Search for the cell housing the specified text and yield its [X, Y] center coordinate. 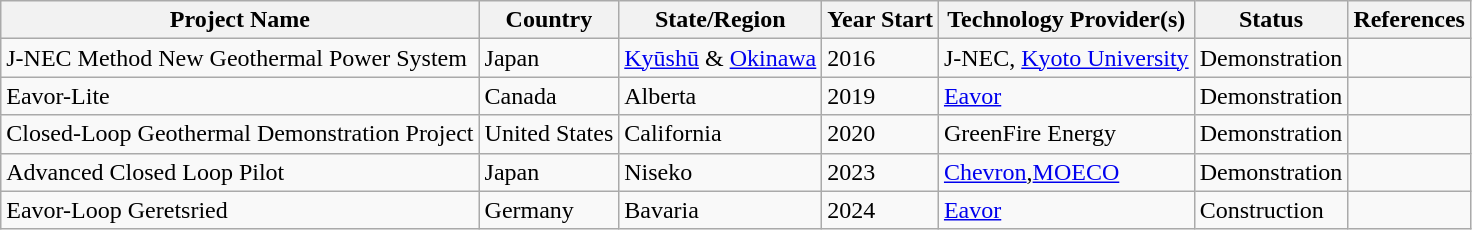
2020 [880, 134]
Year Start [880, 20]
Chevron,MOECO [1066, 172]
2016 [880, 58]
J-NEC, Kyoto University [1066, 58]
State/Region [720, 20]
Eavor-Loop Geretsried [240, 210]
2023 [880, 172]
J-NEC Method New Geothermal Power System [240, 58]
Eavor-Lite [240, 96]
Construction [1271, 210]
Niseko [720, 172]
2019 [880, 96]
Status [1271, 20]
Kyūshū & Okinawa [720, 58]
Advanced Closed Loop Pilot [240, 172]
Bavaria [720, 210]
GreenFire Energy [1066, 134]
Closed-Loop Geothermal Demonstration Project [240, 134]
United States [549, 134]
California [720, 134]
2024 [880, 210]
Canada [549, 96]
Country [549, 20]
Technology Provider(s) [1066, 20]
Germany [549, 210]
Project Name [240, 20]
References [1410, 20]
Alberta [720, 96]
